Provide the [X, Y] coordinate of the cell's center where the given text is located.  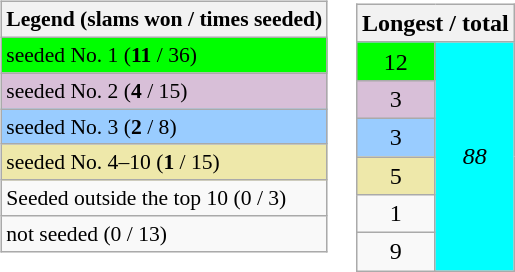
Legend (slams won / times seeded) [164, 20]
seeded No. 3 (2 / 8) [164, 127]
5 [396, 175]
seeded No. 2 (4 / 15) [164, 91]
88 [474, 156]
Longest / total [435, 23]
not seeded (0 / 13) [164, 234]
seeded No. 1 (11 / 36) [164, 55]
12 [396, 61]
Seeded outside the top 10 (0 / 3) [164, 198]
1 [396, 214]
9 [396, 252]
seeded No. 4–10 (1 / 15) [164, 162]
